Provide the (x, y) coordinate of the cell's center where the given text is located.  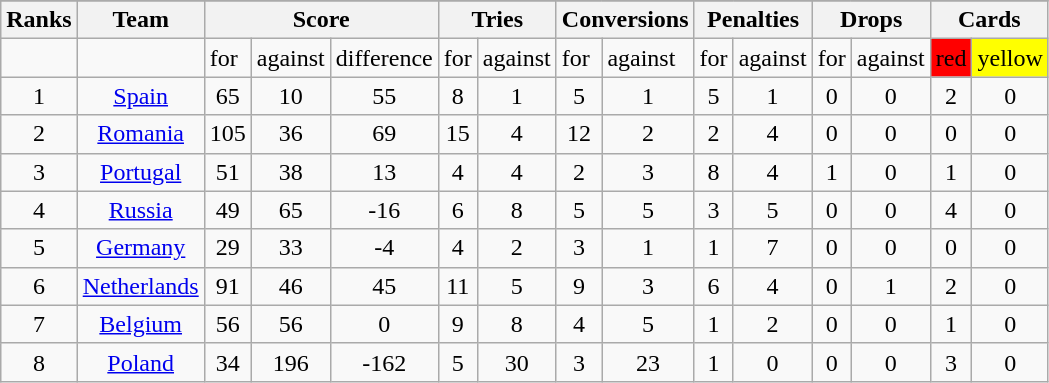
12 (579, 134)
difference (384, 58)
29 (228, 248)
Conversions (625, 20)
Russia (140, 210)
49 (228, 210)
11 (458, 286)
45 (384, 286)
-4 (384, 248)
-162 (384, 362)
Ranks (39, 20)
38 (290, 172)
Poland (140, 362)
Score (321, 20)
23 (648, 362)
69 (384, 134)
55 (384, 96)
33 (290, 248)
15 (458, 134)
196 (290, 362)
34 (228, 362)
yellow (1010, 58)
Germany (140, 248)
10 (290, 96)
Netherlands (140, 286)
Belgium (140, 324)
Team (140, 20)
Portugal (140, 172)
46 (290, 286)
Penalties (753, 20)
36 (290, 134)
Romania (140, 134)
30 (516, 362)
Tries (497, 20)
red (951, 58)
Cards (989, 20)
105 (228, 134)
Drops (871, 20)
13 (384, 172)
51 (228, 172)
Spain (140, 96)
-16 (384, 210)
91 (228, 286)
